Identify which cell holds the provided text, then report its (x, y) central coordinate. 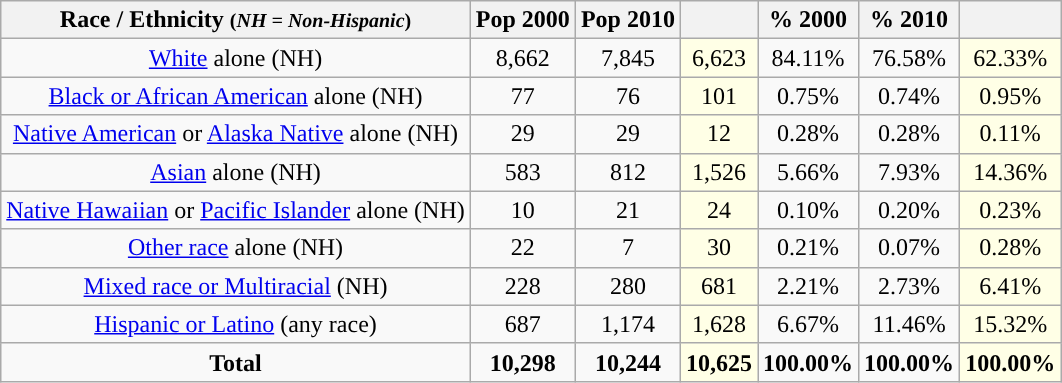
0.23% (1010, 210)
0.07% (910, 248)
583 (522, 172)
10,244 (628, 362)
Native Hawaiian or Pacific Islander alone (NH) (236, 210)
76.58% (910, 58)
8,662 (522, 58)
0.75% (808, 96)
Other race alone (NH) (236, 248)
15.32% (1010, 324)
6.67% (808, 324)
7 (628, 248)
10 (522, 210)
% 2000 (808, 20)
11.46% (910, 324)
% 2010 (910, 20)
21 (628, 210)
1,174 (628, 324)
0.21% (808, 248)
24 (718, 210)
0.95% (1010, 96)
Race / Ethnicity (NH = Non-Hispanic) (236, 20)
0.74% (910, 96)
687 (522, 324)
77 (522, 96)
0.10% (808, 210)
Hispanic or Latino (any race) (236, 324)
10,298 (522, 362)
14.36% (1010, 172)
2.73% (910, 286)
681 (718, 286)
Total (236, 362)
1,526 (718, 172)
76 (628, 96)
10,625 (718, 362)
Mixed race or Multiracial (NH) (236, 286)
62.33% (1010, 58)
30 (718, 248)
12 (718, 134)
228 (522, 286)
84.11% (808, 58)
22 (522, 248)
1,628 (718, 324)
6,623 (718, 58)
White alone (NH) (236, 58)
101 (718, 96)
6.41% (1010, 286)
7.93% (910, 172)
Pop 2000 (522, 20)
Native American or Alaska Native alone (NH) (236, 134)
0.11% (1010, 134)
7,845 (628, 58)
Pop 2010 (628, 20)
5.66% (808, 172)
0.20% (910, 210)
812 (628, 172)
2.21% (808, 286)
280 (628, 286)
Black or African American alone (NH) (236, 96)
Asian alone (NH) (236, 172)
